From the cell containing the given text, extract its center point as [x, y] coordinate. 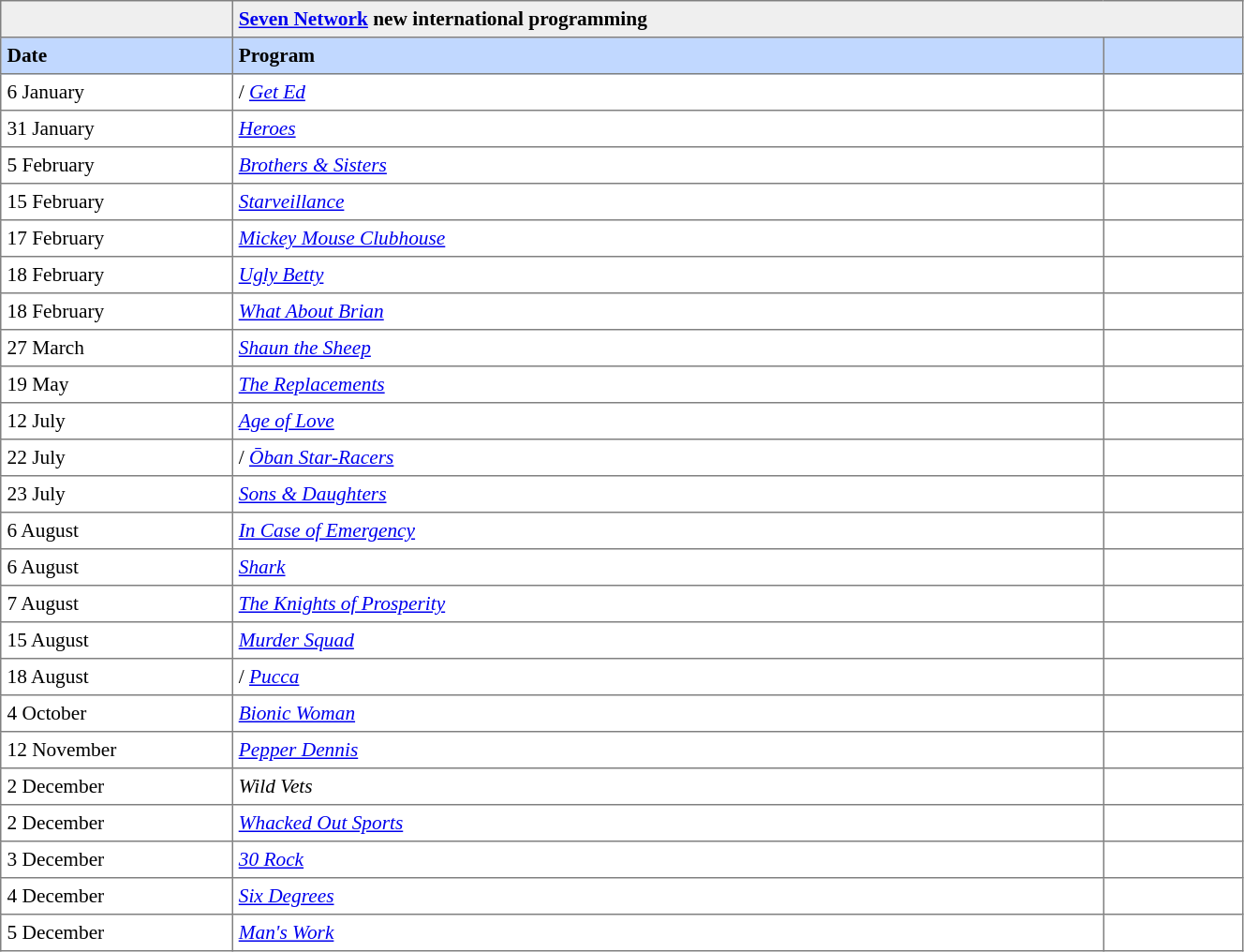
Sons & Daughters [668, 495]
15 February [116, 202]
27 March [116, 349]
Brothers & Sisters [668, 165]
31 January [116, 129]
Man's Work [668, 933]
12 July [116, 422]
The Knights of Prosperity [668, 603]
Pepper Dennis [668, 750]
Murder Squad [668, 641]
7 August [116, 603]
Date [116, 56]
4 October [116, 714]
What About Brian [668, 311]
Age of Love [668, 422]
22 July [116, 457]
In Case of Emergency [668, 530]
The Replacements [668, 384]
19 May [116, 384]
23 July [116, 495]
/ Get Ed [668, 92]
17 February [116, 238]
5 February [116, 165]
Seven Network new international programming [737, 19]
Heroes [668, 129]
Wild Vets [668, 787]
Six Degrees [668, 896]
Shaun the Sheep [668, 349]
3 December [116, 860]
/ Ōban Star-Racers [668, 457]
Starveillance [668, 202]
Mickey Mouse Clubhouse [668, 238]
5 December [116, 933]
Shark [668, 568]
/ Pucca [668, 677]
6 January [116, 92]
12 November [116, 750]
Program [668, 56]
Ugly Betty [668, 275]
4 December [116, 896]
Bionic Woman [668, 714]
15 August [116, 641]
30 Rock [668, 860]
18 August [116, 677]
Whacked Out Sports [668, 823]
